Capture the cell that displays the provided text and extract its (x, y) central coordinate. 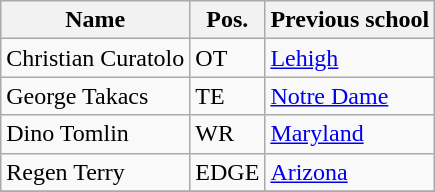
Previous school (350, 20)
Maryland (350, 134)
Dino Tomlin (96, 134)
WR (228, 134)
George Takacs (96, 96)
Arizona (350, 172)
TE (228, 96)
Christian Curatolo (96, 58)
Pos. (228, 20)
EDGE (228, 172)
OT (228, 58)
Regen Terry (96, 172)
Notre Dame (350, 96)
Name (96, 20)
Lehigh (350, 58)
